Extract the [X, Y] coordinate from the center of the cell holding the provided text.  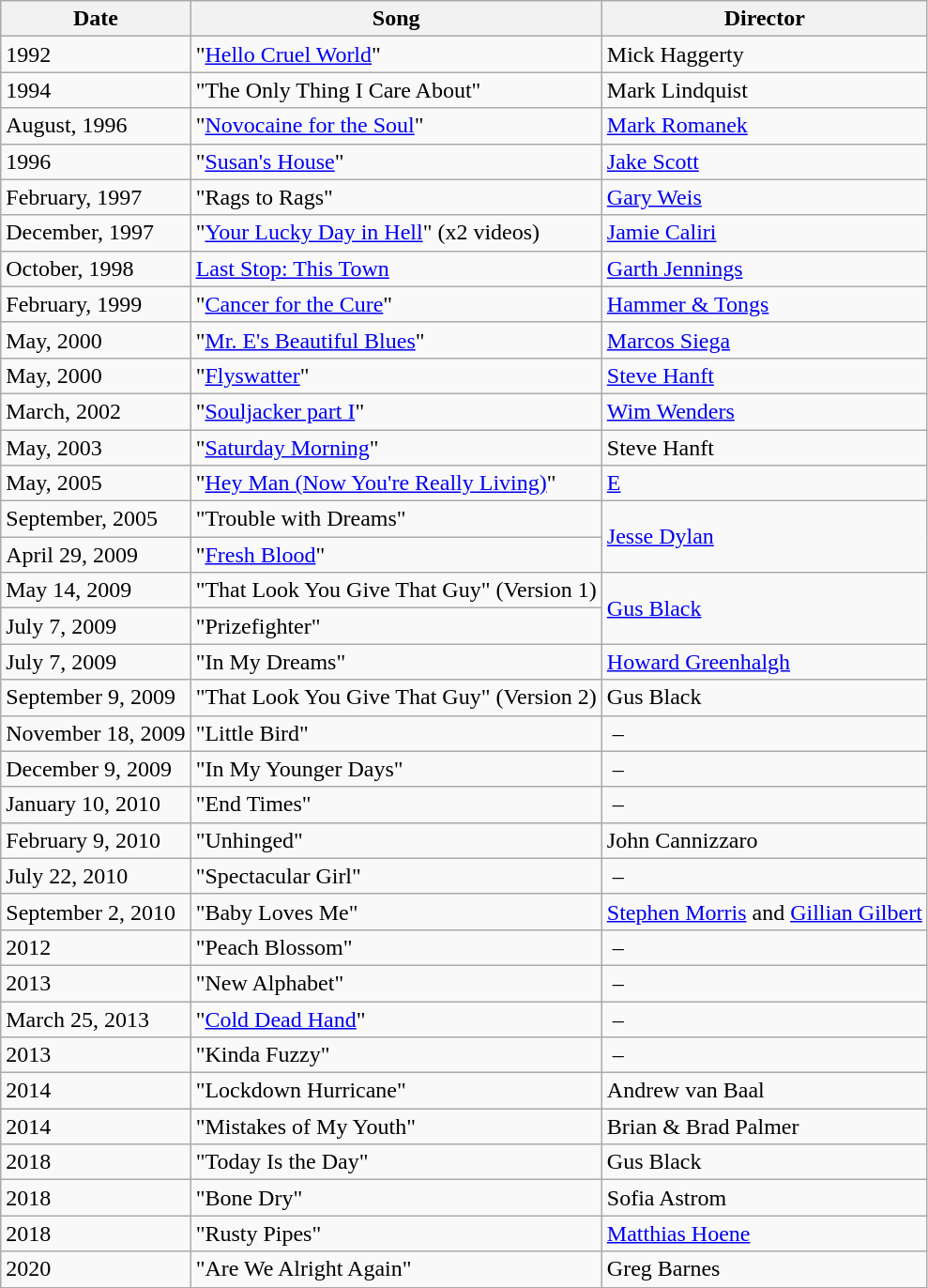
"Mr. E's Beautiful Blues" [396, 340]
September, 2005 [96, 519]
March, 2002 [96, 411]
Last Stop: This Town [396, 268]
Jesse Dylan [764, 537]
"Kinda Fuzzy" [396, 1055]
February 9, 2010 [96, 840]
April 29, 2009 [96, 555]
"The Only Thing I Care About" [396, 90]
1992 [96, 54]
"Baby Loves Me" [396, 912]
Mark Lindquist [764, 90]
"Lockdown Hurricane" [396, 1091]
Andrew van Baal [764, 1091]
Marcos Siega [764, 340]
"Today Is the Day" [396, 1162]
"Rags to Rags" [396, 197]
Sofia Astrom [764, 1198]
"Susan's House" [396, 161]
"Little Bird" [396, 733]
Matthias Hoene [764, 1234]
Greg Barnes [764, 1269]
"Hey Man (Now You're Really Living)" [396, 483]
December 9, 2009 [96, 769]
May 14, 2009 [96, 590]
February, 1999 [96, 304]
"Mistakes of My Youth" [396, 1127]
"Flyswatter" [396, 376]
"Unhinged" [396, 840]
Date [96, 19]
October, 1998 [96, 268]
"Hello Cruel World" [396, 54]
December, 1997 [96, 233]
"Souljacker part I" [396, 411]
Stephen Morris and Gillian Gilbert [764, 912]
2012 [96, 947]
"End Times" [396, 805]
"Fresh Blood" [396, 555]
Song [396, 19]
Wim Wenders [764, 411]
Director [764, 19]
July 22, 2010 [96, 876]
"Spectacular Girl" [396, 876]
Jake Scott [764, 161]
1994 [96, 90]
John Cannizzaro [764, 840]
"That Look You Give That Guy" (Version 1) [396, 590]
1996 [96, 161]
Garth Jennings [764, 268]
Mark Romanek [764, 126]
"In My Younger Days" [396, 769]
September 9, 2009 [96, 698]
"Prizefighter" [396, 626]
January 10, 2010 [96, 805]
Mick Haggerty [764, 54]
"Novocaine for the Soul" [396, 126]
"Saturday Morning" [396, 448]
February, 1997 [96, 197]
Gary Weis [764, 197]
Jamie Caliri [764, 233]
September 2, 2010 [96, 912]
Hammer & Tongs [764, 304]
"Your Lucky Day in Hell" (x2 videos) [396, 233]
"Cold Dead Hand" [396, 1019]
"Rusty Pipes" [396, 1234]
March 25, 2013 [96, 1019]
Brian & Brad Palmer [764, 1127]
"That Look You Give That Guy" (Version 2) [396, 698]
"Bone Dry" [396, 1198]
"Cancer for the Cure" [396, 304]
November 18, 2009 [96, 733]
August, 1996 [96, 126]
"Are We Alright Again" [396, 1269]
2020 [96, 1269]
"In My Dreams" [396, 662]
May, 2005 [96, 483]
May, 2003 [96, 448]
"Trouble with Dreams" [396, 519]
E [764, 483]
Howard Greenhalgh [764, 662]
"New Alphabet" [396, 983]
"Peach Blossom" [396, 947]
